Return the [x, y] coordinate for the center point of the cell that contains the specified text.  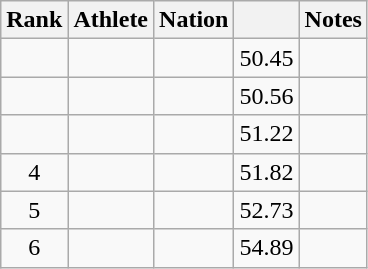
Athlete [111, 20]
Rank [34, 20]
Nation [194, 20]
51.22 [266, 134]
54.89 [266, 248]
5 [34, 210]
4 [34, 172]
50.45 [266, 58]
6 [34, 248]
50.56 [266, 96]
51.82 [266, 172]
52.73 [266, 210]
Notes [333, 20]
